Find where the given text appears and provide that cell's center as (X, Y) coordinate. 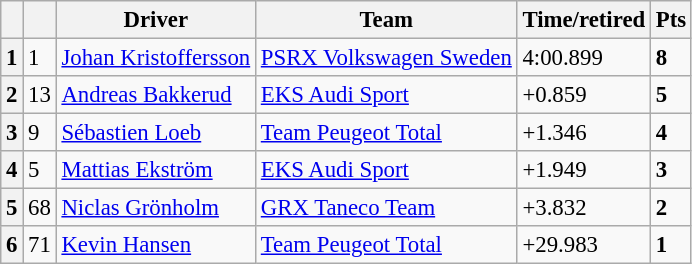
Andreas Bakkerud (156, 95)
PSRX Volkswagen Sweden (386, 58)
Kevin Hansen (156, 245)
Driver (156, 20)
Mattias Ekström (156, 170)
+0.859 (584, 95)
6 (12, 245)
Johan Kristoffersson (156, 58)
13 (40, 95)
+1.949 (584, 170)
Sébastien Loeb (156, 133)
71 (40, 245)
+1.346 (584, 133)
Pts (670, 20)
4:00.899 (584, 58)
Time/retired (584, 20)
8 (670, 58)
Niclas Grönholm (156, 208)
9 (40, 133)
+29.983 (584, 245)
+3.832 (584, 208)
GRX Taneco Team (386, 208)
68 (40, 208)
Team (386, 20)
